Locate the cell with the specified text and output its (X, Y) center coordinate. 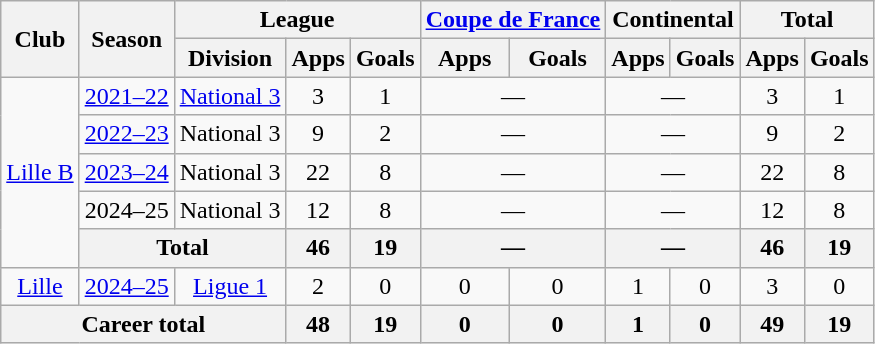
League (297, 20)
2022–23 (126, 134)
Season (126, 39)
Club (40, 39)
Coupe de France (513, 20)
2021–22 (126, 96)
2023–24 (126, 172)
Lille (40, 286)
Career total (144, 324)
Division (230, 58)
Ligue 1 (230, 286)
48 (318, 324)
Lille B (40, 172)
Continental (673, 20)
49 (772, 324)
